Search for the cell housing the specified text and yield its [x, y] center coordinate. 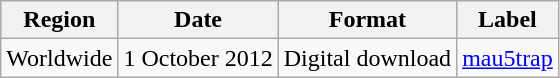
Label [508, 20]
Worldwide [60, 58]
mau5trap [508, 58]
1 October 2012 [198, 58]
Digital download [367, 58]
Region [60, 20]
Date [198, 20]
Format [367, 20]
